Return [X, Y] of the center of cell containing provided text 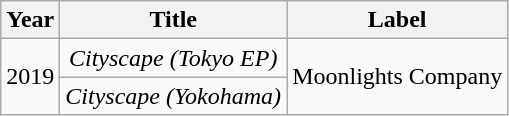
Title [174, 20]
2019 [30, 77]
Moonlights Company [398, 77]
Cityscape (Tokyo EP) [174, 58]
Year [30, 20]
Label [398, 20]
Cityscape (Yokohama) [174, 96]
